From the cell containing the given text, extract its center point as [x, y] coordinate. 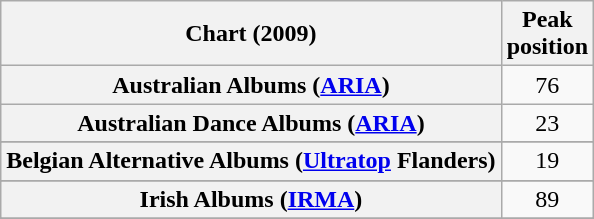
Australian Dance Albums (ARIA) [251, 123]
23 [547, 123]
Chart (2009) [251, 34]
89 [547, 199]
19 [547, 161]
76 [547, 85]
Irish Albums (IRMA) [251, 199]
Peakposition [547, 34]
Belgian Alternative Albums (Ultratop Flanders) [251, 161]
Australian Albums (ARIA) [251, 85]
